Determine the [x, y] coordinate at the center of the cell enclosing the given text.  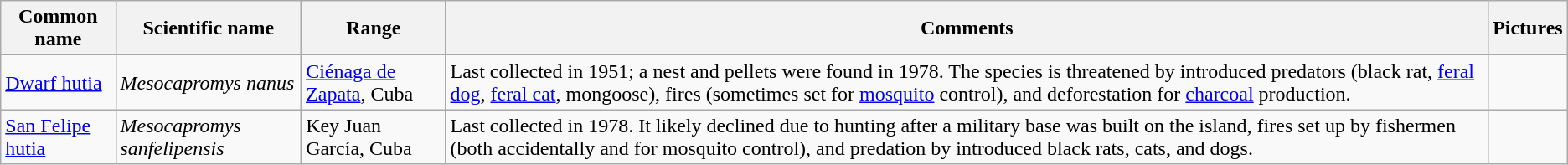
Mesocapromys sanfelipensis [209, 137]
Range [374, 28]
Common name [59, 28]
Comments [967, 28]
Mesocapromys nanus [209, 82]
Pictures [1528, 28]
Scientific name [209, 28]
Dwarf hutia [59, 82]
Ciénaga de Zapata, Cuba [374, 82]
San Felipe hutia [59, 137]
Key Juan García, Cuba [374, 137]
